From the cell containing the given text, extract its center point as [X, Y] coordinate. 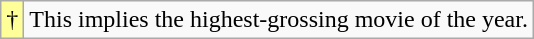
This implies the highest-grossing movie of the year. [279, 20]
† [12, 20]
